Extract the [x, y] coordinate from the center of the cell holding the provided text.  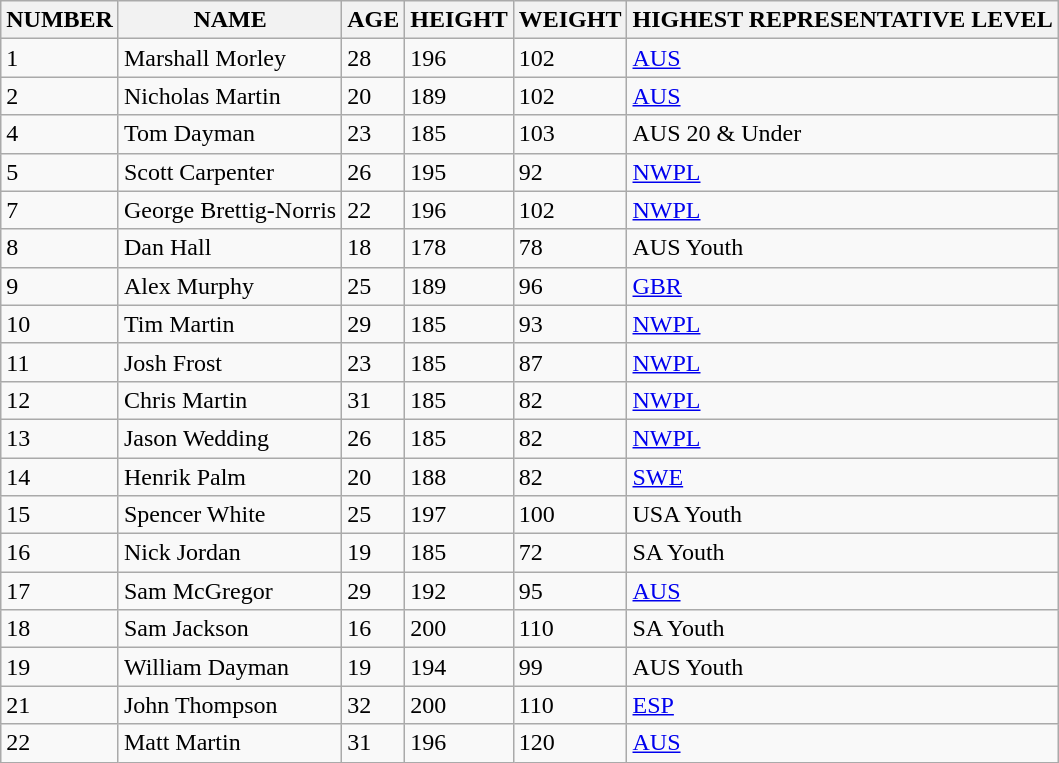
AUS 20 & Under [842, 134]
11 [60, 362]
GBR [842, 286]
188 [459, 477]
HEIGHT [459, 20]
Chris Martin [230, 400]
178 [459, 248]
8 [60, 248]
AGE [374, 20]
99 [570, 667]
Marshall Morley [230, 58]
92 [570, 172]
Tim Martin [230, 324]
WEIGHT [570, 20]
95 [570, 591]
William Dayman [230, 667]
96 [570, 286]
2 [60, 96]
Dan Hall [230, 248]
Sam Jackson [230, 629]
ESP [842, 705]
15 [60, 515]
100 [570, 515]
103 [570, 134]
7 [60, 210]
Matt Martin [230, 743]
NAME [230, 20]
Jason Wedding [230, 438]
9 [60, 286]
George Brettig-Norris [230, 210]
Nick Jordan [230, 553]
HIGHEST REPRESENTATIVE LEVEL [842, 20]
12 [60, 400]
Scott Carpenter [230, 172]
120 [570, 743]
1 [60, 58]
Sam McGregor [230, 591]
10 [60, 324]
NUMBER [60, 20]
Josh Frost [230, 362]
78 [570, 248]
197 [459, 515]
5 [60, 172]
32 [374, 705]
John Thompson [230, 705]
21 [60, 705]
13 [60, 438]
192 [459, 591]
28 [374, 58]
Tom Dayman [230, 134]
87 [570, 362]
Alex Murphy [230, 286]
72 [570, 553]
17 [60, 591]
SWE [842, 477]
14 [60, 477]
Spencer White [230, 515]
194 [459, 667]
4 [60, 134]
USA Youth [842, 515]
93 [570, 324]
Nicholas Martin [230, 96]
195 [459, 172]
Henrik Palm [230, 477]
